Return [x, y] of the center of cell containing provided text 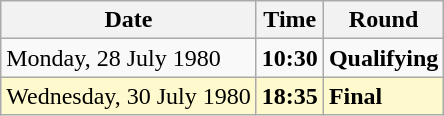
Monday, 28 July 1980 [129, 58]
Time [290, 20]
Qualifying [383, 58]
Final [383, 96]
10:30 [290, 58]
Date [129, 20]
Wednesday, 30 July 1980 [129, 96]
18:35 [290, 96]
Round [383, 20]
